Detect which cell encompasses the target text, then output its (x, y) center coordinate. 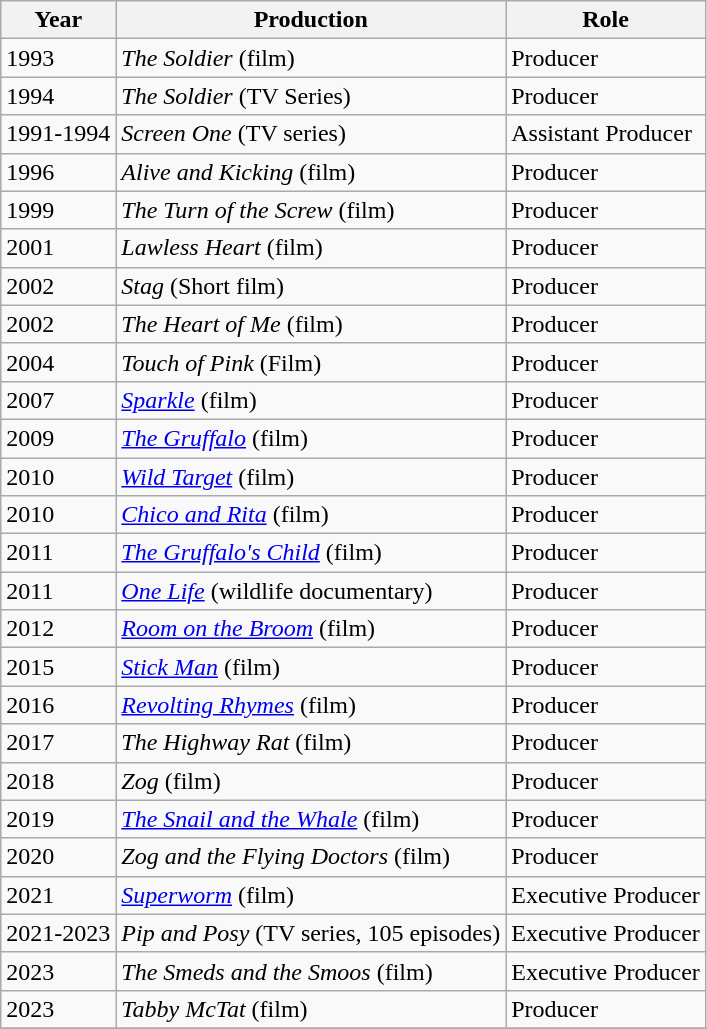
The Soldier (film) (311, 58)
Assistant Producer (606, 134)
1994 (58, 96)
Superworm (film) (311, 895)
The Highway Rat (film) (311, 743)
2021 (58, 895)
Wild Target (film) (311, 477)
The Heart of Me (film) (311, 324)
The Turn of the Screw (film) (311, 210)
2015 (58, 667)
1999 (58, 210)
Room on the Broom (film) (311, 629)
2019 (58, 819)
2009 (58, 438)
2018 (58, 781)
Role (606, 20)
The Gruffalo (film) (311, 438)
Pip and Posy (TV series, 105 episodes) (311, 933)
2020 (58, 857)
The Snail and the Whale (film) (311, 819)
2001 (58, 248)
Screen One (TV series) (311, 134)
2016 (58, 705)
Touch of Pink (Film) (311, 362)
Alive and Kicking (film) (311, 172)
The Smeds and the Smoos (film) (311, 971)
Tabby McTat (film) (311, 1009)
Year (58, 20)
2021-2023 (58, 933)
Chico and Rita (film) (311, 515)
Revolting Rhymes (film) (311, 705)
The Gruffalo's Child (film) (311, 553)
2007 (58, 400)
Sparkle (film) (311, 400)
1993 (58, 58)
The Soldier (TV Series) (311, 96)
One Life (wildlife documentary) (311, 591)
1991-1994 (58, 134)
Zog (film) (311, 781)
2012 (58, 629)
Stag (Short film) (311, 286)
1996 (58, 172)
Production (311, 20)
2017 (58, 743)
2004 (58, 362)
Lawless Heart (film) (311, 248)
Zog and the Flying Doctors (film) (311, 857)
Stick Man (film) (311, 667)
